Extract the [x, y] coordinate from the center of the cell holding the provided text.  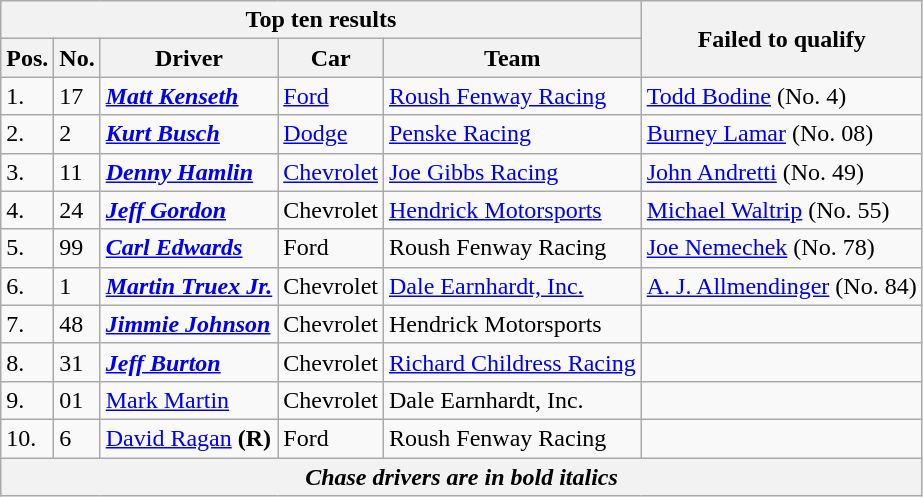
6. [28, 286]
Mark Martin [189, 400]
Carl Edwards [189, 248]
8. [28, 362]
Team [512, 58]
Jeff Gordon [189, 210]
Joe Gibbs Racing [512, 172]
48 [77, 324]
24 [77, 210]
Dodge [331, 134]
Joe Nemechek (No. 78) [782, 248]
31 [77, 362]
Jimmie Johnson [189, 324]
Kurt Busch [189, 134]
A. J. Allmendinger (No. 84) [782, 286]
3. [28, 172]
Martin Truex Jr. [189, 286]
Matt Kenseth [189, 96]
17 [77, 96]
1. [28, 96]
9. [28, 400]
John Andretti (No. 49) [782, 172]
7. [28, 324]
Penske Racing [512, 134]
4. [28, 210]
Jeff Burton [189, 362]
99 [77, 248]
5. [28, 248]
Todd Bodine (No. 4) [782, 96]
Burney Lamar (No. 08) [782, 134]
6 [77, 438]
10. [28, 438]
Car [331, 58]
2 [77, 134]
Richard Childress Racing [512, 362]
2. [28, 134]
1 [77, 286]
Driver [189, 58]
No. [77, 58]
Top ten results [321, 20]
Failed to qualify [782, 39]
11 [77, 172]
Denny Hamlin [189, 172]
Pos. [28, 58]
David Ragan (R) [189, 438]
Michael Waltrip (No. 55) [782, 210]
Chase drivers are in bold italics [462, 477]
01 [77, 400]
